Provide the [x, y] coordinate of the cell's center where the given text is located.  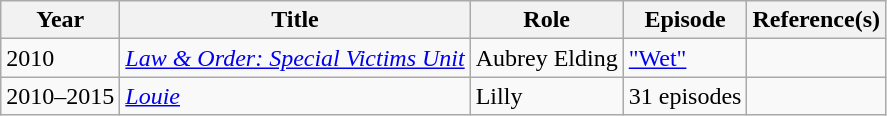
Title [295, 20]
Role [546, 20]
Episode [685, 20]
Louie [295, 96]
Aubrey Elding [546, 58]
2010–2015 [60, 96]
Lilly [546, 96]
"Wet" [685, 58]
Reference(s) [816, 20]
Law & Order: Special Victims Unit [295, 58]
Year [60, 20]
2010 [60, 58]
31 episodes [685, 96]
